From the cell containing the given text, extract its center point as (X, Y) coordinate. 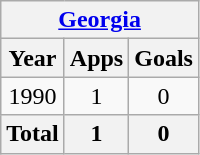
Apps (96, 58)
Total (33, 134)
1990 (33, 96)
Year (33, 58)
Goals (164, 58)
Georgia (100, 20)
